Return the [X, Y] coordinate for the center point of the cell that contains the specified text.  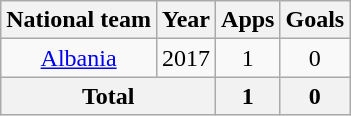
Goals [315, 20]
Total [108, 96]
Apps [248, 20]
Albania [79, 58]
Year [186, 20]
National team [79, 20]
2017 [186, 58]
